Return [x, y] of the center of cell containing provided text 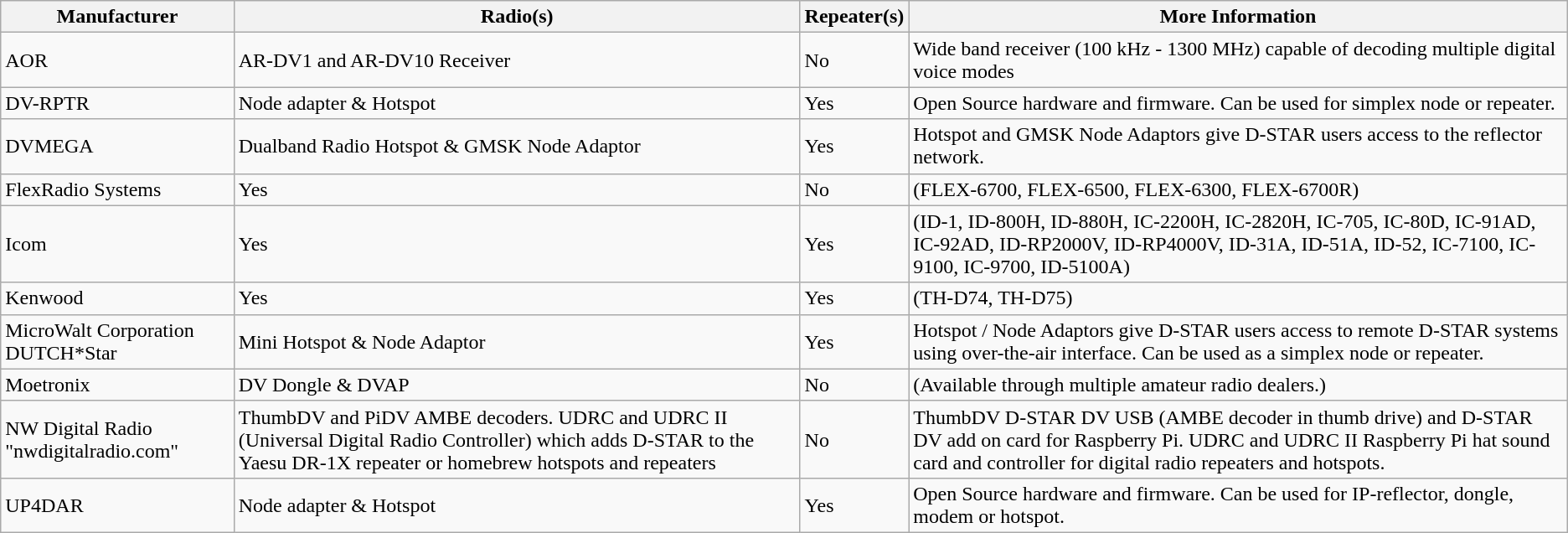
Open Source hardware and firmware. Can be used for simplex node or repeater. [1238, 103]
(TH-D74, TH-D75) [1238, 298]
NW Digital Radio "nwdigitalradio.com" [117, 439]
Mini Hotspot & Node Adaptor [517, 342]
(FLEX-6700, FLEX-6500, FLEX-6300, FLEX-6700R) [1238, 189]
UP4DAR [117, 505]
Repeater(s) [854, 17]
AOR [117, 60]
MicroWalt Corporation DUTCH*Star [117, 342]
DVMEGA [117, 146]
Icom [117, 244]
Wide band receiver (100 kHz - 1300 MHz) capable of decoding multiple digital voice modes [1238, 60]
Radio(s) [517, 17]
Moetronix [117, 385]
Kenwood [117, 298]
More Information [1238, 17]
FlexRadio Systems [117, 189]
Dualband Radio Hotspot & GMSK Node Adaptor [517, 146]
AR-DV1 and AR-DV10 Receiver [517, 60]
Hotspot / Node Adaptors give D-STAR users access to remote D-STAR systems using over-the-air interface. Can be used as a simplex node or repeater. [1238, 342]
Open Source hardware and firmware. Can be used for IP-reflector, dongle, modem or hotspot. [1238, 505]
DV Dongle & DVAP [517, 385]
Hotspot and GMSK Node Adaptors give D-STAR users access to the reflector network. [1238, 146]
DV-RPTR [117, 103]
(Available through multiple amateur radio dealers.) [1238, 385]
Manufacturer [117, 17]
